Identify which cell holds the provided text, then report its (x, y) central coordinate. 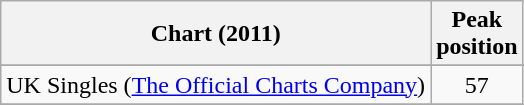
Peakposition (477, 34)
57 (477, 85)
UK Singles (The Official Charts Company) (216, 85)
Chart (2011) (216, 34)
